Pinpoint the cell where the given text exists, returning its [X, Y] midpoint coordinate. 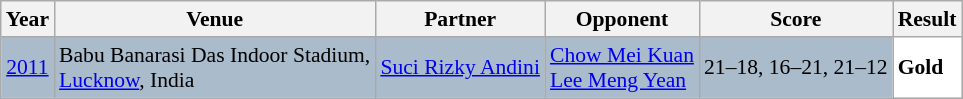
Result [928, 19]
21–18, 16–21, 21–12 [796, 68]
Year [28, 19]
Babu Banarasi Das Indoor Stadium,Lucknow, India [214, 68]
Venue [214, 19]
Score [796, 19]
Chow Mei Kuan Lee Meng Yean [622, 68]
Partner [460, 19]
Suci Rizky Andini [460, 68]
Gold [928, 68]
Opponent [622, 19]
2011 [28, 68]
